Return the (x, y) coordinate for the center point of the cell that contains the specified text.  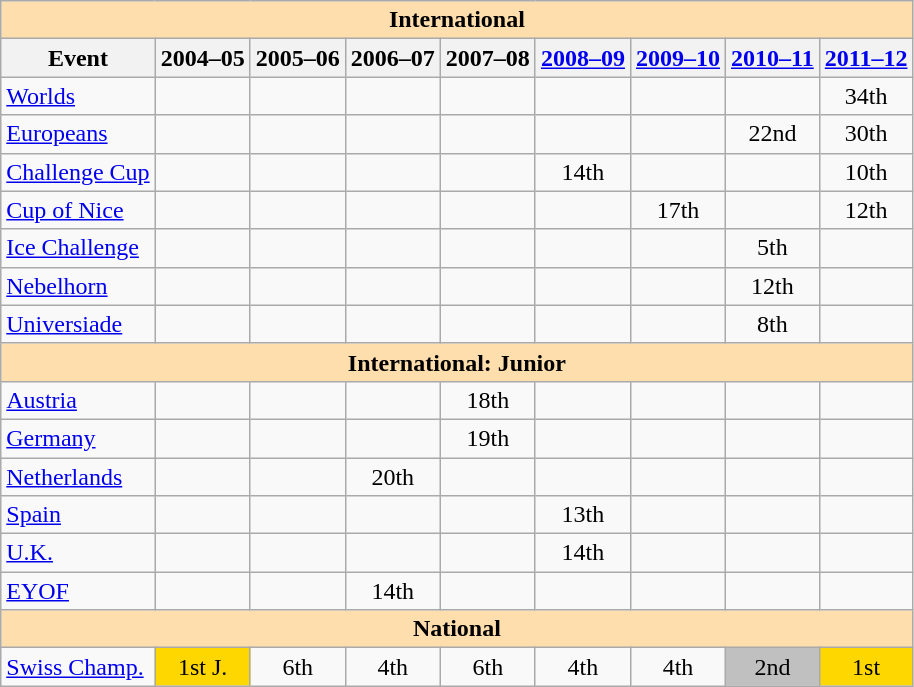
Netherlands (78, 477)
2010–11 (773, 58)
2007–08 (488, 58)
2004–05 (202, 58)
5th (773, 248)
Event (78, 58)
19th (488, 438)
National (457, 629)
2008–09 (582, 58)
2009–10 (678, 58)
2011–12 (866, 58)
U.K. (78, 553)
Europeans (78, 134)
Germany (78, 438)
EYOF (78, 591)
2nd (773, 667)
2006–07 (392, 58)
Challenge Cup (78, 172)
8th (773, 324)
International: Junior (457, 362)
Austria (78, 400)
Nebelhorn (78, 286)
International (457, 20)
30th (866, 134)
20th (392, 477)
17th (678, 210)
22nd (773, 134)
18th (488, 400)
1st (866, 667)
Cup of Nice (78, 210)
13th (582, 515)
Spain (78, 515)
1st J. (202, 667)
Worlds (78, 96)
Universiade (78, 324)
Ice Challenge (78, 248)
2005–06 (298, 58)
Swiss Champ. (78, 667)
10th (866, 172)
34th (866, 96)
